Output the [x, y] coordinate of the center of the cell containing the given text.  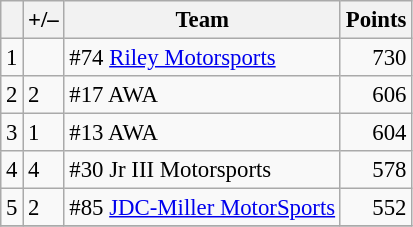
3 [12, 133]
#30 Jr III Motorsports [202, 170]
#85 JDC-Miller MotorSports [202, 208]
604 [376, 133]
Points [376, 20]
Team [202, 20]
#17 AWA [202, 95]
578 [376, 170]
606 [376, 95]
+/– [44, 20]
#13 AWA [202, 133]
552 [376, 208]
730 [376, 58]
#74 Riley Motorsports [202, 58]
5 [12, 208]
